From the cell containing the given text, extract its center point as [X, Y] coordinate. 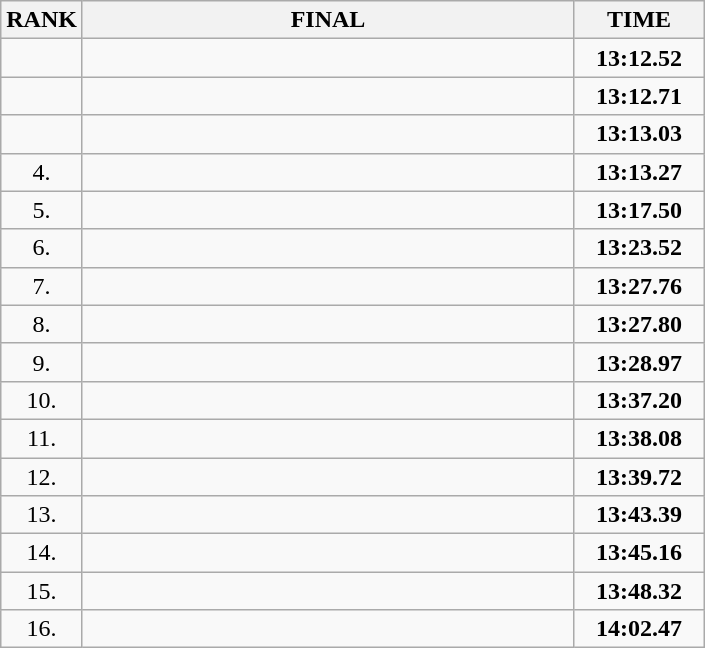
13:12.71 [640, 96]
13. [42, 515]
TIME [640, 20]
8. [42, 324]
12. [42, 477]
13:27.80 [640, 324]
13:38.08 [640, 438]
15. [42, 591]
14:02.47 [640, 629]
16. [42, 629]
13:13.27 [640, 172]
13:27.76 [640, 286]
RANK [42, 20]
13:45.16 [640, 553]
10. [42, 400]
FINAL [328, 20]
13:48.32 [640, 591]
7. [42, 286]
13:12.52 [640, 58]
13:39.72 [640, 477]
13:43.39 [640, 515]
13:37.20 [640, 400]
13:23.52 [640, 248]
9. [42, 362]
13:28.97 [640, 362]
11. [42, 438]
13:13.03 [640, 134]
6. [42, 248]
14. [42, 553]
13:17.50 [640, 210]
5. [42, 210]
4. [42, 172]
